Return (x, y) of the center of cell containing provided text 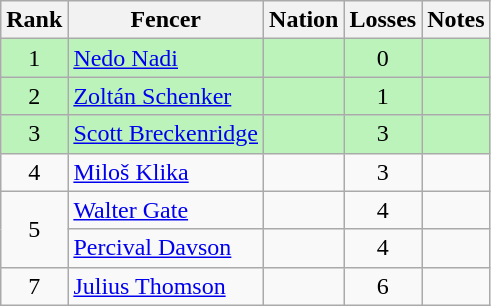
6 (383, 286)
Nedo Nadi (166, 58)
Julius Thomson (166, 286)
Nation (304, 20)
Scott Breckenridge (166, 134)
0 (383, 58)
Walter Gate (166, 210)
Rank (34, 20)
7 (34, 286)
Notes (456, 20)
5 (34, 229)
Zoltán Schenker (166, 96)
Fencer (166, 20)
Percival Davson (166, 248)
Miloš Klika (166, 172)
2 (34, 96)
Losses (383, 20)
